Return (x, y) of the center of cell containing provided text 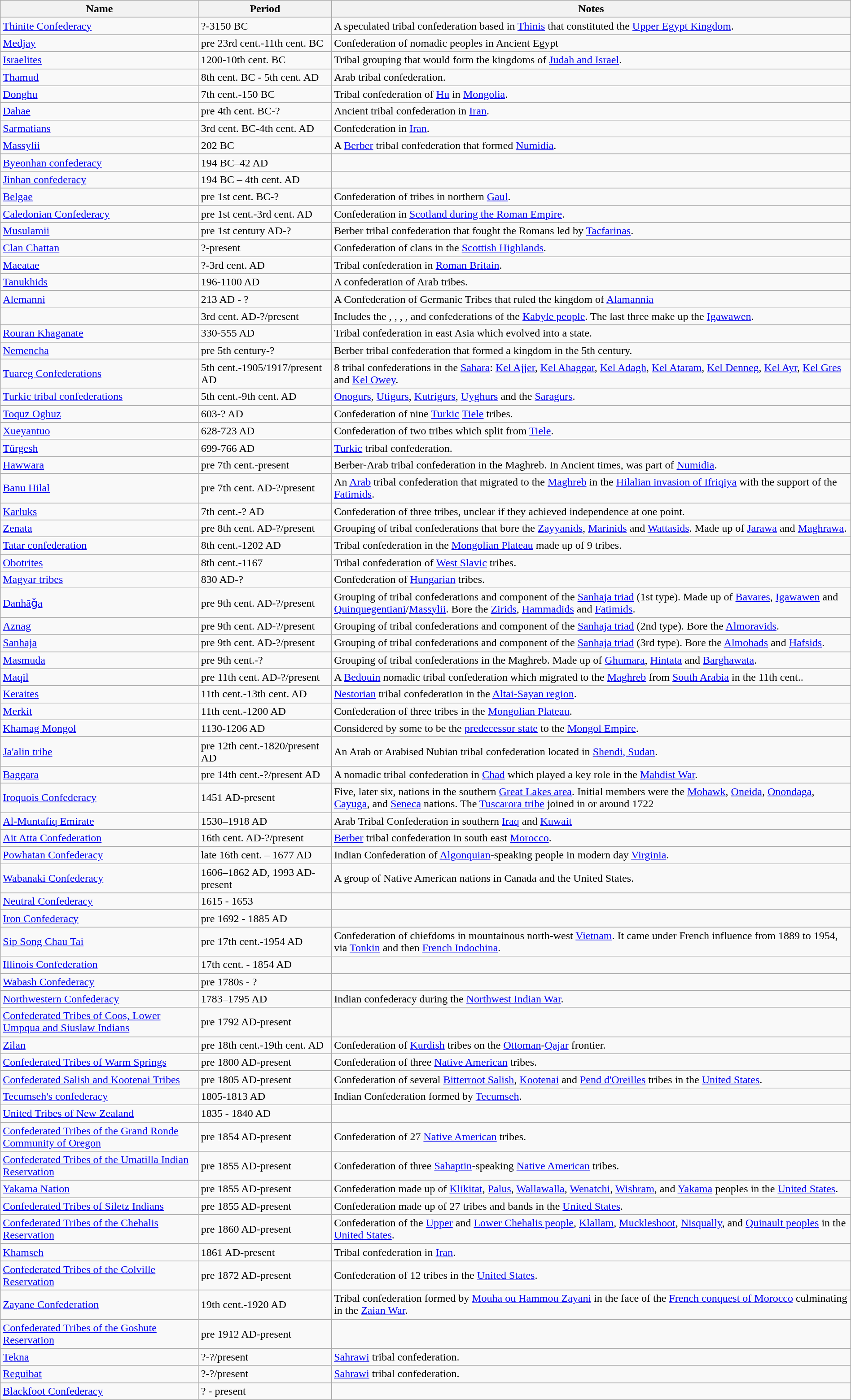
Neutral Confederacy (100, 901)
Berber tribal confederation that fought the Romans led by Tacfarinas. (592, 231)
8 tribal confederations in the Sahara: Kel Ajjer, Kel Ahaggar, Kel Adagh, Kel Ataram, Kel Denneg, Kel Ayr, Kel Gres and Kel Owey. (592, 373)
pre 1872 AD-present (265, 1275)
Aznag (100, 626)
Confederation in Iran. (592, 128)
Baggara (100, 774)
pre 11th cent. AD-?/present (265, 677)
A Bedouin nomadic tribal confederation which migrated to the Maghreb from South Arabia in the 11th cent.. (592, 677)
Musulamii (100, 231)
An Arab tribal confederation that migrated to the Maghreb in the Hilalian invasion of Ifriqiya with the support of the Fatimids. (592, 488)
Name (100, 9)
Confederation of three tribes in the Mongolian Plateau. (592, 711)
An Arab or Arabised Nubian tribal confederation located in Shendi, Sudan. (592, 751)
Confederated Tribes of the Grand Ronde Community of Oregon (100, 1136)
A Confederation of Germanic Tribes that ruled the kingdom of Alamannia (592, 299)
Confederation in Scotland during the Roman Empire. (592, 214)
late 16th cent. – 1677 AD (265, 855)
pre 1860 AD-present (265, 1229)
Hawwara (100, 465)
pre 5th century-? (265, 350)
? - present (265, 1391)
?-3rd cent. AD (265, 265)
pre 1854 AD-present (265, 1136)
17th cent. - 1854 AD (265, 965)
Grouping of tribal confederations and component of the Sanhaja triad (2nd type). Bore the Almoravids. (592, 626)
United Tribes of New Zealand (100, 1113)
Illinois Confederation (100, 965)
pre 1692 - 1885 AD (265, 919)
pre 1912 AD-present (265, 1334)
Obotrites (100, 563)
pre 1780s - ? (265, 982)
Tribal confederation in the Mongolian Plateau made up of 9 tribes. (592, 546)
1861 AD-present (265, 1252)
Tatar confederation (100, 546)
628-723 AD (265, 431)
5th cent.-9th cent. AD (265, 397)
1130-1206 AD (265, 728)
Notes (592, 9)
pre 1792 AD-present (265, 1022)
Tecumseh's confederacy (100, 1096)
Considered by some to be the predecessor state to the Mongol Empire. (592, 728)
Yakama Nation (100, 1189)
Indian confederacy during the Northwest Indian War. (592, 999)
Confederated Tribes of the Goshute Reservation (100, 1334)
A Berber tribal confederation that formed Numidia. (592, 145)
Tribal confederation in east Asia which evolved into a state. (592, 333)
1200-10th cent. BC (265, 60)
1783–1795 AD (265, 999)
Confederation made up of Klikitat, Palus, Wallawalla, Wenatchi, Wishram, and Yakama peoples in the United States. (592, 1189)
?-present (265, 248)
pre 1800 AD-present (265, 1062)
Tribal confederation of West Slavic tribes. (592, 563)
Karluks (100, 511)
19th cent.-1920 AD (265, 1305)
Confederated Salish and Kootenai Tribes (100, 1079)
Xueyantuo (100, 431)
Confederation of Kurdish tribes on the Ottoman-Qajar frontier. (592, 1045)
Period (265, 9)
Blackfoot Confederacy (100, 1391)
Thinite Confederacy (100, 26)
7th cent.-? AD (265, 511)
?-3150 BC (265, 26)
pre 23rd cent.-11th cent. BC (265, 43)
Jinhan confederacy (100, 179)
7th cent.-150 BC (265, 94)
8th cent.-1167 (265, 563)
A group of Native American nations in Canada and the United States. (592, 879)
Confederated Tribes of the Colville Reservation (100, 1275)
Tekna (100, 1357)
Maqil (100, 677)
Includes the , , , , and confederations of the Kabyle people. The last three make up the Igawawen. (592, 316)
Dahae (100, 111)
Thamud (100, 77)
pre 7th cent. AD-?/present (265, 488)
16th cent. AD-?/present (265, 838)
Zayane Confederation (100, 1305)
pre 1805 AD-present (265, 1079)
1451 AD-present (265, 798)
Berber tribal confederation in south east Morocco. (592, 838)
Nemencha (100, 350)
194 BC – 4th cent. AD (265, 179)
603-? AD (265, 414)
Reguibat (100, 1374)
Onogurs, Utigurs, Kutrigurs, Uyghurs and the Saragurs. (592, 397)
pre 7th cent.-present (265, 465)
Caledonian Confederacy (100, 214)
Confederated Tribes of Coos, Lower Umpqua and Siuslaw Indians (100, 1022)
8th cent.-1202 AD (265, 546)
Sip Song Chau Tai (100, 941)
Confederation of Hungarian tribes. (592, 580)
Confederation of two tribes which split from Tiele. (592, 431)
A speculated tribal confederation based in Thinis that constituted the Upper Egypt Kingdom. (592, 26)
11th cent.-1200 AD (265, 711)
Confederated Tribes of Siletz Indians (100, 1206)
Donghu (100, 94)
Confederation of nine Turkic Tiele tribes. (592, 414)
Confederation of three Sahaptin-speaking Native American tribes. (592, 1166)
Massylii (100, 145)
Berber-Arab tribal confederation in the Maghreb. In Ancient times, was part of Numidia. (592, 465)
202 BC (265, 145)
Wabanaki Confederacy (100, 879)
Byeonhan confederacy (100, 162)
Danhāǧa (100, 603)
3rd cent. BC-4th cent. AD (265, 128)
1835 - 1840 AD (265, 1113)
A confederation of Arab tribes. (592, 282)
194 BC–42 AD (265, 162)
Tuareg Confederations (100, 373)
Wabash Confederacy (100, 982)
Confederation of several Bitterroot Salish, Kootenai and Pend d'Oreilles tribes in the United States. (592, 1079)
Confederated Tribes of the Umatilla Indian Reservation (100, 1166)
Confederated Tribes of Warm Springs (100, 1062)
pre 1st cent.-3rd cent. AD (265, 214)
1805-1813 AD (265, 1096)
Khamseh (100, 1252)
Confederation made up of 27 tribes and bands in the United States. (592, 1206)
Turkic tribal confederations (100, 397)
Confederation of three Native American tribes. (592, 1062)
Grouping of tribal confederations and component of the Sanhaja triad (3rd type). Bore the Almohads and Hafsids. (592, 643)
Tanukhids (100, 282)
Rouran Khaganate (100, 333)
Clan Chattan (100, 248)
Iroquois Confederacy (100, 798)
Merkit (100, 711)
3rd cent. AD-?/present (265, 316)
Indian Confederation of Algonquian-speaking people in modern day Virginia. (592, 855)
pre 1st century AD-? (265, 231)
pre 18th cent.-19th cent. AD (265, 1045)
Türgesh (100, 448)
Banu Hilal (100, 488)
Confederation of 27 Native American tribes. (592, 1136)
330-555 AD (265, 333)
Alemanni (100, 299)
Keraites (100, 694)
Grouping of tribal confederations in the Maghreb. Made up of Ghumara, Hintata and Barghawata. (592, 660)
Nestorian tribal confederation in the Altai-Sayan region. (592, 694)
pre 14th cent.-?/present AD (265, 774)
Tribal confederation in Iran. (592, 1252)
Ait Atta Confederation (100, 838)
pre 8th cent. AD-?/present (265, 529)
pre 4th cent. BC-? (265, 111)
Magyar tribes (100, 580)
A nomadic tribal confederation in Chad which played a key role in the Mahdist War. (592, 774)
Maeatae (100, 265)
Tribal confederation formed by Mouha ou Hammou Zayani in the face of the French conquest of Morocco culminating in the Zaian War. (592, 1305)
Indian Confederation formed by Tecumseh. (592, 1096)
Ja'alin tribe (100, 751)
Arab Tribal Confederation in southern Iraq and Kuwait (592, 821)
Sanhaja (100, 643)
Toquz Oghuz (100, 414)
Confederation of chiefdoms in mountainous north-west Vietnam. It came under French influence from 1889 to 1954, via Tonkin and then French Indochina. (592, 941)
Zilan (100, 1045)
Israelites (100, 60)
1530–1918 AD (265, 821)
Northwestern Confederacy (100, 999)
pre 1st cent. BC-? (265, 197)
Confederation of nomadic peoples in Ancient Egypt (592, 43)
Grouping of tribal confederations that bore the Zayyanids, Marinids and Wattasids. Made up of Jarawa and Maghrawa. (592, 529)
213 AD - ? (265, 299)
Confederation of 12 tribes in the United States. (592, 1275)
Powhatan Confederacy (100, 855)
Confederated Tribes of the Chehalis Reservation (100, 1229)
Medjay (100, 43)
Zenata (100, 529)
Tribal confederation of Hu in Mongolia. (592, 94)
Sarmatians (100, 128)
pre 12th cent.-1820/present AD (265, 751)
5th cent.-1905/1917/present AD (265, 373)
Al-Muntafiq Emirate (100, 821)
Ancient tribal confederation in Iran. (592, 111)
Tribal grouping that would form the kingdoms of Judah and Israel. (592, 60)
Masmuda (100, 660)
Confederation of the Upper and Lower Chehalis people, Klallam, Muckleshoot, Nisqually, and Quinault peoples in the United States. (592, 1229)
Confederation of tribes in northern Gaul. (592, 197)
Confederation of three tribes, unclear if they achieved independence at one point. (592, 511)
699-766 AD (265, 448)
Berber tribal confederation that formed a kingdom in the 5th century. (592, 350)
1615 - 1653 (265, 901)
Tribal confederation in Roman Britain. (592, 265)
Iron Confederacy (100, 919)
Khamag Mongol (100, 728)
Turkic tribal confederation. (592, 448)
830 AD-? (265, 580)
Arab tribal confederation. (592, 77)
8th cent. BC - 5th cent. AD (265, 77)
pre 17th cent.-1954 AD (265, 941)
Belgae (100, 197)
11th cent.-13th cent. AD (265, 694)
pre 9th cent.-? (265, 660)
196-1100 AD (265, 282)
Confederation of clans in the Scottish Highlands. (592, 248)
1606–1862 AD, 1993 AD-present (265, 879)
